Determine the (x, y) coordinate at the center of the cell enclosing the given text.  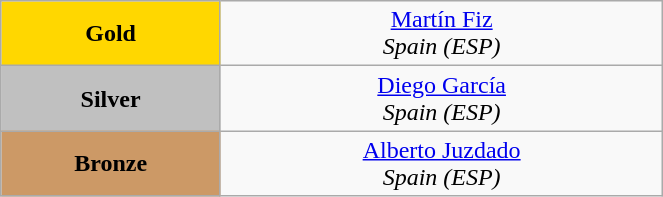
Martín FizSpain (ESP) (441, 34)
Bronze (111, 164)
Alberto JuzdadoSpain (ESP) (441, 164)
Silver (111, 98)
Diego GarcíaSpain (ESP) (441, 98)
Gold (111, 34)
